Return [X, Y] of the center of cell containing provided text 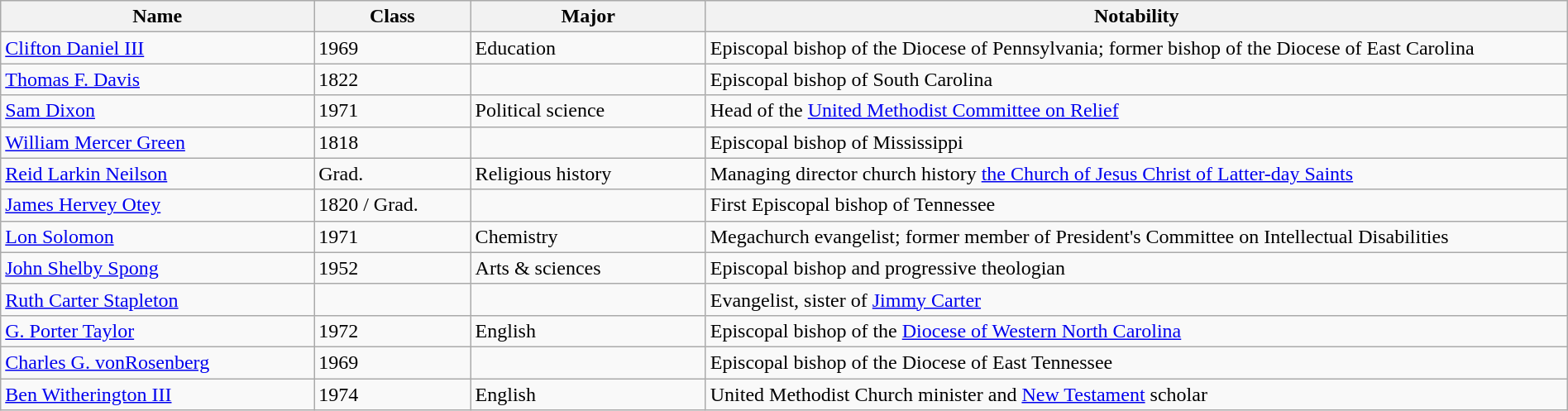
1820 / Grad. [392, 205]
Thomas F. Davis [157, 79]
1952 [392, 268]
Episcopal bishop of South Carolina [1136, 79]
1818 [392, 142]
G. Porter Taylor [157, 331]
1974 [392, 394]
Ben Witherington III [157, 394]
Class [392, 17]
Episcopal bishop of Mississippi [1136, 142]
Episcopal bishop of the Diocese of Pennsylvania; former bishop of the Diocese of East Carolina [1136, 48]
Charles G. vonRosenberg [157, 362]
Clifton Daniel III [157, 48]
United Methodist Church minister and New Testament scholar [1136, 394]
William Mercer Green [157, 142]
Megachurch evangelist; former member of President's Committee on Intellectual Disabilities [1136, 237]
1972 [392, 331]
Political science [588, 111]
Reid Larkin Neilson [157, 174]
Evangelist, sister of Jimmy Carter [1136, 299]
Major [588, 17]
Episcopal bishop of the Diocese of East Tennessee [1136, 362]
Episcopal bishop and progressive theologian [1136, 268]
Lon Solomon [157, 237]
Sam Dixon [157, 111]
Notability [1136, 17]
Chemistry [588, 237]
Religious history [588, 174]
Name [157, 17]
First Episcopal bishop of Tennessee [1136, 205]
1822 [392, 79]
Episcopal bishop of the Diocese of Western North Carolina [1136, 331]
James Hervey Otey [157, 205]
Ruth Carter Stapleton [157, 299]
Managing director church history the Church of Jesus Christ of Latter-day Saints [1136, 174]
Arts & sciences [588, 268]
Education [588, 48]
Grad. [392, 174]
Head of the United Methodist Committee on Relief [1136, 111]
John Shelby Spong [157, 268]
